Determine the [x, y] coordinate at the center of the cell enclosing the given text.  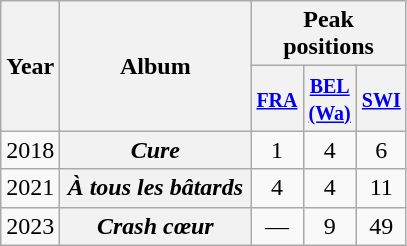
2021 [30, 188]
— [277, 226]
1 [277, 150]
Cure [156, 150]
9 [330, 226]
Peak positions [328, 34]
2023 [30, 226]
Year [30, 66]
FRA [277, 98]
6 [381, 150]
2018 [30, 150]
À tous les bâtards [156, 188]
Album [156, 66]
Crash cœur [156, 226]
11 [381, 188]
BEL(Wa) [330, 98]
SWI [381, 98]
49 [381, 226]
